Detect which cell encompasses the target text, then output its (x, y) center coordinate. 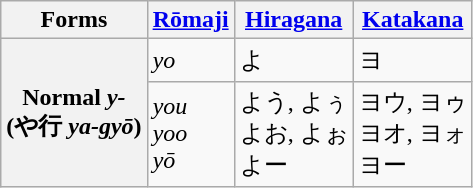
Hiragana (294, 20)
youyooyō (190, 134)
ヨウ, ヨゥヨオ, ヨォヨー (412, 134)
Rōmaji (190, 20)
Forms (74, 20)
よ (294, 60)
Normal y-(や行 ya-gyō) (74, 113)
よう, よぅよお, よぉよー (294, 134)
yo (190, 60)
ヨ (412, 60)
Katakana (412, 20)
